Search for the cell housing the specified text and yield its [x, y] center coordinate. 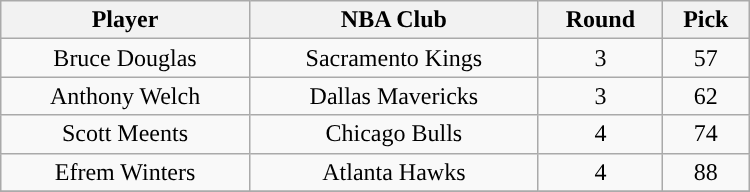
Pick [706, 20]
Round [600, 20]
88 [706, 172]
Player [126, 20]
Sacramento Kings [394, 58]
Scott Meents [126, 134]
57 [706, 58]
Efrem Winters [126, 172]
Chicago Bulls [394, 134]
74 [706, 134]
Anthony Welch [126, 96]
Bruce Douglas [126, 58]
NBA Club [394, 20]
Atlanta Hawks [394, 172]
62 [706, 96]
Dallas Mavericks [394, 96]
